Capture the cell that displays the provided text and extract its (X, Y) central coordinate. 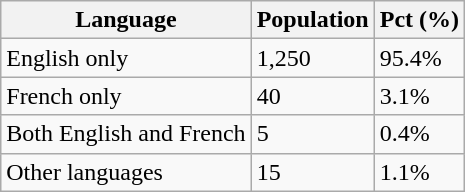
95.4% (419, 58)
1.1% (419, 172)
1,250 (312, 58)
French only (126, 96)
English only (126, 58)
5 (312, 134)
0.4% (419, 134)
Pct (%) (419, 20)
Both English and French (126, 134)
Population (312, 20)
Language (126, 20)
40 (312, 96)
15 (312, 172)
3.1% (419, 96)
Other languages (126, 172)
